Pinpoint the cell where the given text exists, returning its (x, y) midpoint coordinate. 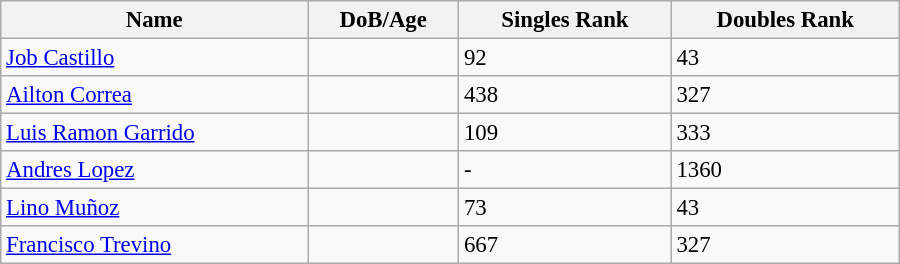
- (565, 170)
73 (565, 208)
333 (785, 133)
438 (565, 95)
92 (565, 58)
Name (154, 20)
1360 (785, 170)
Lino Muñoz (154, 208)
Andres Lopez (154, 170)
109 (565, 133)
Singles Rank (565, 20)
Luis Ramon Garrido (154, 133)
Job Castillo (154, 58)
DoB/Age (384, 20)
Francisco Trevino (154, 245)
Ailton Correa (154, 95)
667 (565, 245)
Doubles Rank (785, 20)
